Return the (x, y) coordinate for the center point of the cell that contains the specified text.  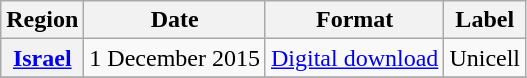
Israel (42, 58)
Digital download (354, 58)
Date (175, 20)
1 December 2015 (175, 58)
Region (42, 20)
Label (485, 20)
Unicell (485, 58)
Format (354, 20)
